Locate the cell with the specified text and output its (x, y) center coordinate. 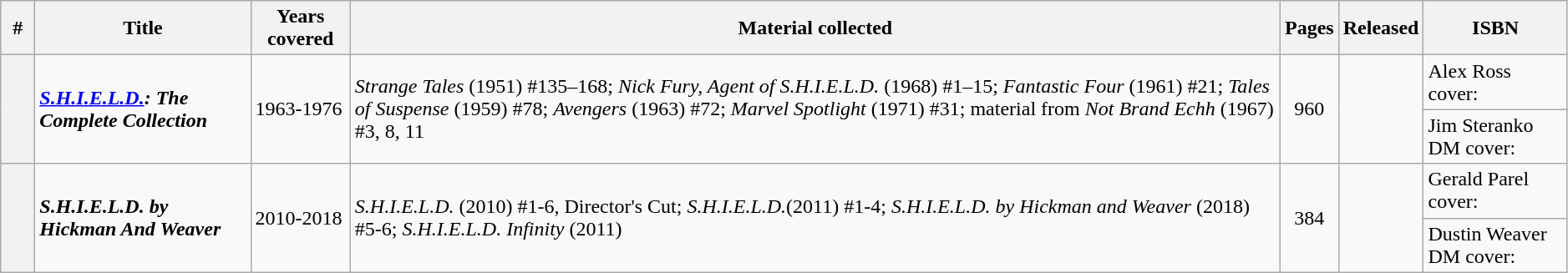
Title (143, 28)
2010-2018 (301, 218)
Material collected (815, 28)
1963-1976 (301, 109)
Alex Ross cover: (1495, 82)
Years covered (301, 28)
384 (1310, 218)
960 (1310, 109)
S.H.I.E.L.D. (2010) #1-6, Director's Cut; S.H.I.E.L.D.(2011) #1-4; S.H.I.E.L.D. by Hickman and Weaver (2018) #5-6; S.H.I.E.L.D. Infinity (2011) (815, 218)
Pages (1310, 28)
Jim Steranko DM cover: (1495, 137)
S.H.I.E.L.D.: The Complete Collection (143, 109)
ISBN (1495, 28)
Gerald Parel cover: (1495, 190)
# (18, 28)
Released (1381, 28)
Dustin Weaver DM cover: (1495, 245)
S.H.I.E.L.D. by Hickman And Weaver (143, 218)
